Search for the cell housing the specified text and yield its [X, Y] center coordinate. 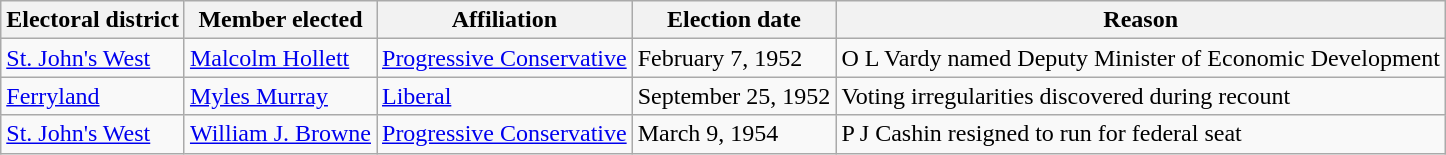
Member elected [280, 20]
Electoral district [93, 20]
Myles Murray [280, 96]
February 7, 1952 [734, 58]
P J Cashin resigned to run for federal seat [1141, 134]
Ferryland [93, 96]
Liberal [504, 96]
Election date [734, 20]
Malcolm Hollett [280, 58]
Reason [1141, 20]
O L Vardy named Deputy Minister of Economic Development [1141, 58]
Voting irregularities discovered during recount [1141, 96]
William J. Browne [280, 134]
March 9, 1954 [734, 134]
September 25, 1952 [734, 96]
Affiliation [504, 20]
